Identify which cell holds the provided text, then report its (x, y) central coordinate. 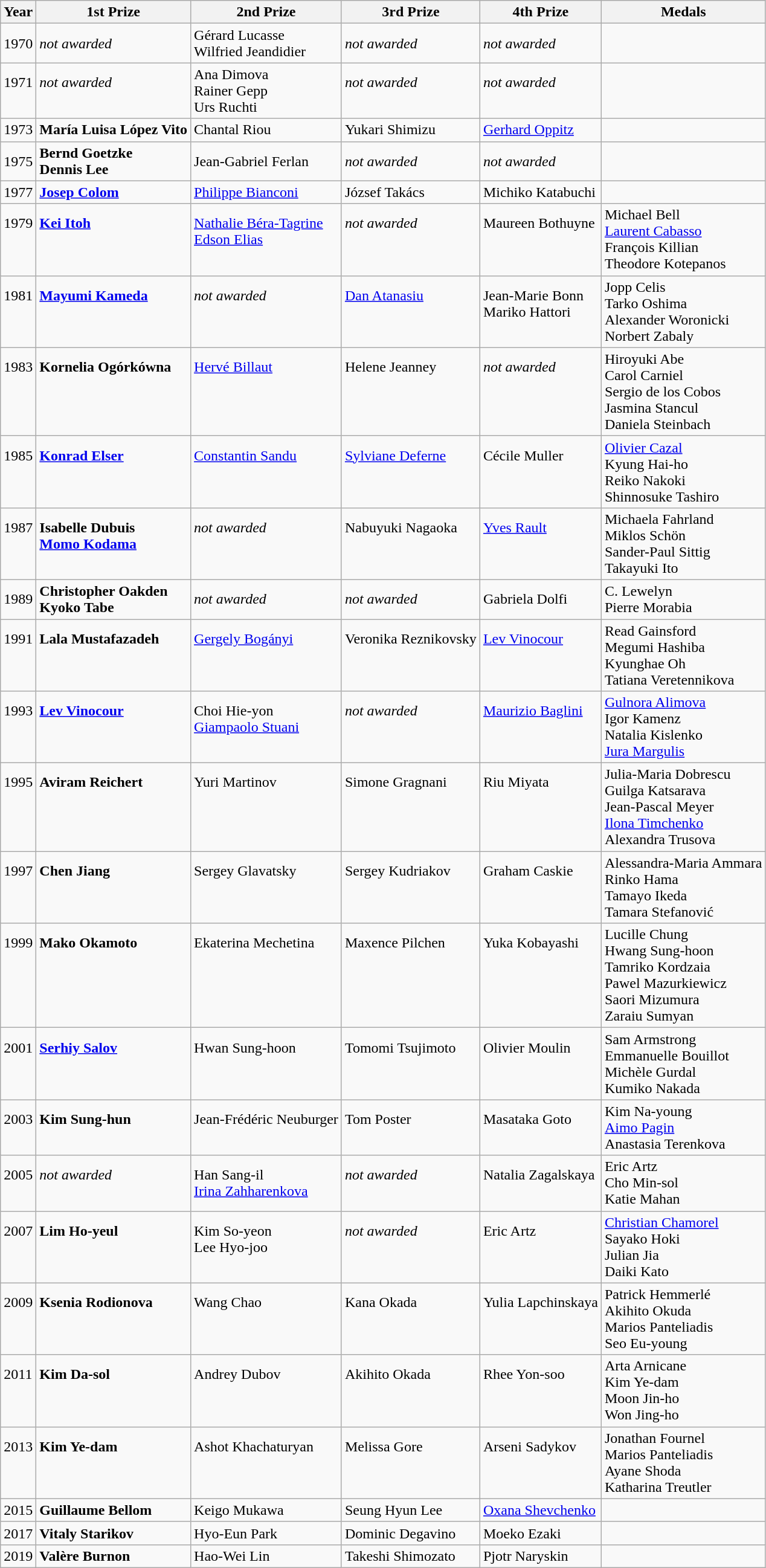
Michiko Katabuchi (540, 192)
Masataka Goto (540, 1128)
Natalia Zagalskaya (540, 1183)
1985 (18, 471)
Moeko Ezaki (540, 1533)
2003 (18, 1128)
1979 (18, 239)
Maurizio Baglini (540, 728)
Yuka Kobayashi (540, 975)
Andrey Dubov (266, 1391)
Yuri Martinov (266, 807)
Vitaly Starikov (114, 1533)
Riu Miyata (540, 807)
2017 (18, 1533)
Ekaterina Mechetina (266, 975)
Year (18, 12)
Michaela Fahrland Miklos Schön Sander-Paul Sittig Takayuki Ito (683, 544)
Aviram Reichert (114, 807)
1983 (18, 392)
C. Lewelyn Pierre Morabia (683, 599)
1991 (18, 655)
Lala Mustafazadeh (114, 655)
Sylviane Deferne (411, 471)
1999 (18, 975)
Choi Hie-yon Giampaolo Stuani (266, 728)
1st Prize (114, 12)
Eric Artz (540, 1247)
Kornelia Ogórkówna (114, 392)
2011 (18, 1391)
Chantal Riou (266, 130)
Akihito Okada (411, 1391)
Rhee Yon-soo (540, 1391)
2013 (18, 1462)
Maureen Bothuyne (540, 239)
Mako Okamoto (114, 975)
Olivier Moulin (540, 1063)
Kim Ye-dam (114, 1462)
Lucille Chung Hwang Sung-hoon Tamriko Kordzaia Pawel Mazurkiewicz Saori Mizumura Zaraiu Sumyan (683, 975)
Konrad Elser (114, 471)
2007 (18, 1247)
Alessandra-Maria Ammara Rinko Hama Tamayo Ikeda Tamara Stefanović (683, 887)
Kim Na-young Aimo Pagin Anastasia Terenkova (683, 1128)
Tomomi Tsujimoto (411, 1063)
2nd Prize (266, 12)
1997 (18, 887)
Patrick Hemmerlé Akihito Okuda Marios Panteliadis Seo Eu-young (683, 1318)
Jean-Gabriel Ferlan (266, 161)
Julia-Maria Dobrescu Guilga Katsarava Jean-Pascal Meyer Ilona Timchenko Alexandra Trusova (683, 807)
Kim So-yeon Lee Hyo-joo (266, 1247)
József Takács (411, 192)
Read Gainsford Megumi Hashiba Kyunghae Oh Tatiana Veretennikova (683, 655)
Constantin Sandu (266, 471)
Sergey Glavatsky (266, 887)
Dominic Degavino (411, 1533)
Ashot Khachaturyan (266, 1462)
Jonathan Fournel Marios Panteliadis Ayane Shoda Katharina Treutler (683, 1462)
Dan Atanasiu (411, 312)
Hyo-Eun Park (266, 1533)
Nabuyuki Nagaoka (411, 544)
Gérard Lucasse Wilfried Jeandidier (266, 44)
Jean-Marie Bonn Mariko Hattori (540, 312)
Gabriela Dolfi (540, 599)
Maxence Pilchen (411, 975)
2009 (18, 1318)
2001 (18, 1063)
Michael Bell Laurent Cabasso François Killian Theodore Kotepanos (683, 239)
Valère Burnon (114, 1556)
1971 (18, 91)
Medals (683, 12)
Mayumi Kameda (114, 312)
Kim Sung-hun (114, 1128)
Pjotr Naryskin (540, 1556)
1973 (18, 130)
Melissa Gore (411, 1462)
1995 (18, 807)
Tom Poster (411, 1128)
Olivier Cazal Kyung Hai-ho Reiko Nakoki Shinnosuke Tashiro (683, 471)
Cécile Muller (540, 471)
Gerhard Oppitz (540, 130)
1993 (18, 728)
2019 (18, 1556)
Philippe Bianconi (266, 192)
Christopher Oakden Kyoko Tabe (114, 599)
Bernd Goetzke Dennis Lee (114, 161)
Hwan Sung-hoon (266, 1063)
Keigo Mukawa (266, 1510)
Josep Colom (114, 192)
Simone Gragnani (411, 807)
María Luisa López Vito (114, 130)
Chen Jiang (114, 887)
Wang Chao (266, 1318)
Nathalie Béra-Tagrine Edson Elias (266, 239)
Hiroyuki Abe Carol Carniel Sergio de los Cobos Jasmina Stancul Daniela Steinbach (683, 392)
Serhiy Salov (114, 1063)
4th Prize (540, 12)
Graham Caskie (540, 887)
Isabelle Dubuis Momo Kodama (114, 544)
Helene Jeanney (411, 392)
Sergey Kudriakov (411, 887)
Jopp Celis Tarko Oshima Alexander Woronicki Norbert Zabaly (683, 312)
Kana Okada (411, 1318)
Sam Armstrong Emmanuelle Bouillot Michèle Gurdal Kumiko Nakada (683, 1063)
3rd Prize (411, 12)
Ana Dimova Rainer Gepp Urs Ruchti (266, 91)
Gulnora Alimova Igor Kamenz Natalia Kislenko Jura Margulis (683, 728)
Oxana Shevchenko (540, 1510)
Hervé Billaut (266, 392)
Hao-Wei Lin (266, 1556)
Yves Rault (540, 544)
1981 (18, 312)
Eric Artz Cho Min-sol Katie Mahan (683, 1183)
1987 (18, 544)
Seung Hyun Lee (411, 1510)
Yulia Lapchinskaya (540, 1318)
Christian Chamorel Sayako Hoki Julian Jia Daiki Kato (683, 1247)
2005 (18, 1183)
1975 (18, 161)
Han Sang-il Irina Zahharenkova (266, 1183)
1970 (18, 44)
Kei Itoh (114, 239)
Arta Arnicane Kim Ye-dam Moon Jin-ho Won Jing-ho (683, 1391)
Jean-Frédéric Neuburger (266, 1128)
1977 (18, 192)
2015 (18, 1510)
Gergely Bogányi (266, 655)
Guillaume Bellom (114, 1510)
Ksenia Rodionova (114, 1318)
Kim Da-sol (114, 1391)
Arseni Sadykov (540, 1462)
Veronika Reznikovsky (411, 655)
Yukari Shimizu (411, 130)
1989 (18, 599)
Lim Ho-yeul (114, 1247)
Takeshi Shimozato (411, 1556)
